Return (x, y) of the center of cell containing provided text 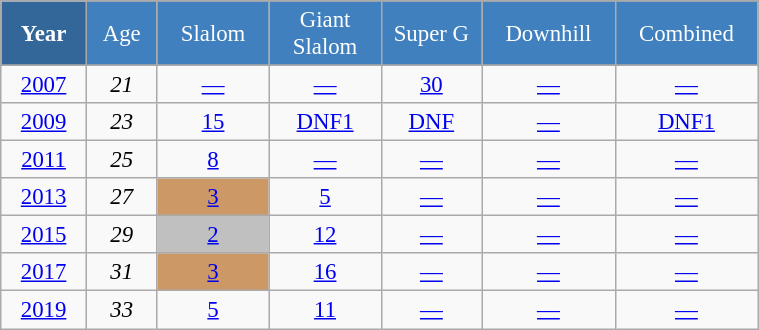
8 (213, 160)
Downhill (549, 34)
16 (325, 273)
15 (213, 122)
Age (122, 34)
2 (213, 235)
25 (122, 160)
21 (122, 85)
DNF (432, 122)
2013 (44, 197)
Slalom (213, 34)
2007 (44, 85)
2017 (44, 273)
2019 (44, 310)
29 (122, 235)
2015 (44, 235)
27 (122, 197)
Combined (686, 34)
33 (122, 310)
GiantSlalom (325, 34)
12 (325, 235)
31 (122, 273)
Year (44, 34)
30 (432, 85)
11 (325, 310)
Super G (432, 34)
23 (122, 122)
2009 (44, 122)
2011 (44, 160)
